Return (X, Y) of the center of cell containing provided text 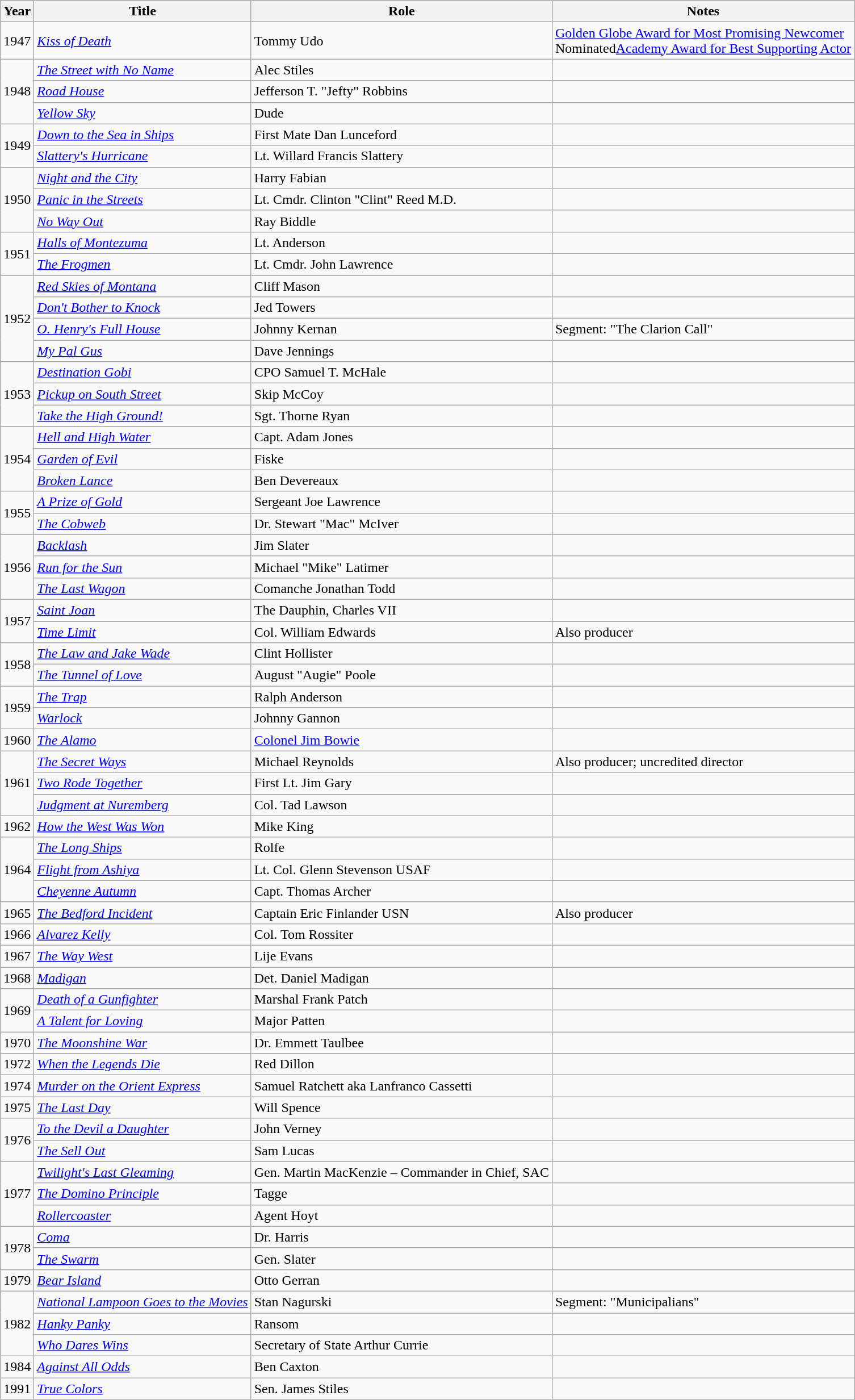
1974 (17, 1086)
Jim Slater (401, 545)
Halls of Montezuma (142, 243)
Ralph Anderson (401, 697)
Judgment at Nuremberg (142, 805)
1976 (17, 1140)
1949 (17, 145)
Sgt. Thorne Ryan (401, 416)
The Cobweb (142, 524)
Murder on the Orient Express (142, 1086)
Slattery's Hurricane (142, 156)
1958 (17, 665)
Against All Odds (142, 1367)
Also producer; uncredited director (703, 762)
The Law and Jake Wade (142, 654)
Capt. Thomas Archer (401, 891)
Skip McCoy (401, 394)
Road House (142, 91)
Title (142, 11)
CPO Samuel T. McHale (401, 373)
Cliff Mason (401, 286)
The Secret Ways (142, 762)
1947 (17, 41)
When the Legends Die (142, 1064)
Dr. Emmett Taulbee (401, 1043)
Det. Daniel Madigan (401, 977)
The Swarm (142, 1259)
Gen. Slater (401, 1259)
John Verney (401, 1129)
Ray Biddle (401, 221)
Twilight's Last Gleaming (142, 1172)
Coma (142, 1237)
Harry Fabian (401, 178)
Warlock (142, 718)
1955 (17, 513)
The Domino Principle (142, 1194)
Capt. Adam Jones (401, 437)
1966 (17, 934)
1967 (17, 956)
My Pal Gus (142, 351)
First Mate Dan Lunceford (401, 135)
Fiske (401, 459)
1968 (17, 977)
A Prize of Gold (142, 502)
1970 (17, 1043)
Comanche Jonathan Todd (401, 588)
Madigan (142, 977)
Agent Hoyt (401, 1215)
Flight from Ashiya (142, 870)
True Colors (142, 1389)
Gen. Martin MacKenzie – Commander in Chief, SAC (401, 1172)
1948 (17, 91)
1972 (17, 1064)
1964 (17, 870)
1954 (17, 459)
Broken Lance (142, 480)
Sergeant Joe Lawrence (401, 502)
Death of a Gunfighter (142, 1000)
Lt. Col. Glenn Stevenson USAF (401, 870)
The Way West (142, 956)
Mike King (401, 826)
1957 (17, 621)
To the Devil a Daughter (142, 1129)
1991 (17, 1389)
Red Dillon (401, 1064)
Captain Eric Finlander USN (401, 913)
Two Rode Together (142, 783)
Sam Lucas (401, 1151)
Stan Nagurski (401, 1302)
The Dauphin, Charles VII (401, 610)
Col. Tom Rossiter (401, 934)
1977 (17, 1194)
The Bedford Incident (142, 913)
Night and the City (142, 178)
Johnny Kernan (401, 329)
Who Dares Wins (142, 1345)
A Talent for Loving (142, 1021)
1975 (17, 1108)
Tagge (401, 1194)
Dr. Harris (401, 1237)
Panic in the Streets (142, 199)
Kiss of Death (142, 41)
1951 (17, 253)
The Frogmen (142, 264)
Red Skies of Montana (142, 286)
Secretary of State Arthur Currie (401, 1345)
The Alamo (142, 740)
1969 (17, 1010)
Lije Evans (401, 956)
1984 (17, 1367)
Rolfe (401, 848)
Rollercoaster (142, 1215)
National Lampoon Goes to the Movies (142, 1302)
Year (17, 11)
Pickup on South Street (142, 394)
Saint Joan (142, 610)
Don't Bother to Knock (142, 308)
Michael "Mike" Latimer (401, 567)
Hanky Panky (142, 1324)
1959 (17, 708)
1952 (17, 318)
How the West Was Won (142, 826)
1961 (17, 783)
1950 (17, 199)
Col. William Edwards (401, 632)
The Tunnel of Love (142, 675)
Ransom (401, 1324)
O. Henry's Full House (142, 329)
First Lt. Jim Gary (401, 783)
Will Spence (401, 1108)
The Sell Out (142, 1151)
Backlash (142, 545)
Cheyenne Autumn (142, 891)
Notes (703, 11)
Bear Island (142, 1280)
Major Patten (401, 1021)
Ben Caxton (401, 1367)
The Moonshine War (142, 1043)
1956 (17, 567)
The Street with No Name (142, 70)
1962 (17, 826)
Segment: "The Clarion Call" (703, 329)
The Last Wagon (142, 588)
Johnny Gannon (401, 718)
Col. Tad Lawson (401, 805)
1979 (17, 1280)
Sen. James Stiles (401, 1389)
Destination Gobi (142, 373)
Dude (401, 113)
Segment: "Municipalians" (703, 1302)
The Trap (142, 697)
1982 (17, 1323)
Alvarez Kelly (142, 934)
Role (401, 11)
Ben Devereaux (401, 480)
Tommy Udo (401, 41)
1953 (17, 394)
Take the High Ground! (142, 416)
Lt. Willard Francis Slattery (401, 156)
Golden Globe Award for Most Promising NewcomerNominatedAcademy Award for Best Supporting Actor (703, 41)
August "Augie" Poole (401, 675)
1965 (17, 913)
The Last Day (142, 1108)
Run for the Sun (142, 567)
Lt. Cmdr. John Lawrence (401, 264)
Michael Reynolds (401, 762)
Otto Gerran (401, 1280)
Down to the Sea in Ships (142, 135)
Garden of Evil (142, 459)
Jefferson T. "Jefty" Robbins (401, 91)
Hell and High Water (142, 437)
Marshal Frank Patch (401, 1000)
Colonel Jim Bowie (401, 740)
Dave Jennings (401, 351)
The Long Ships (142, 848)
Dr. Stewart "Mac" McIver (401, 524)
Time Limit (142, 632)
1978 (17, 1248)
Clint Hollister (401, 654)
No Way Out (142, 221)
Lt. Anderson (401, 243)
Jed Towers (401, 308)
1960 (17, 740)
Lt. Cmdr. Clinton "Clint" Reed M.D. (401, 199)
Alec Stiles (401, 70)
Samuel Ratchett aka Lanfranco Cassetti (401, 1086)
Yellow Sky (142, 113)
